Search for the cell housing the specified text and yield its (x, y) center coordinate. 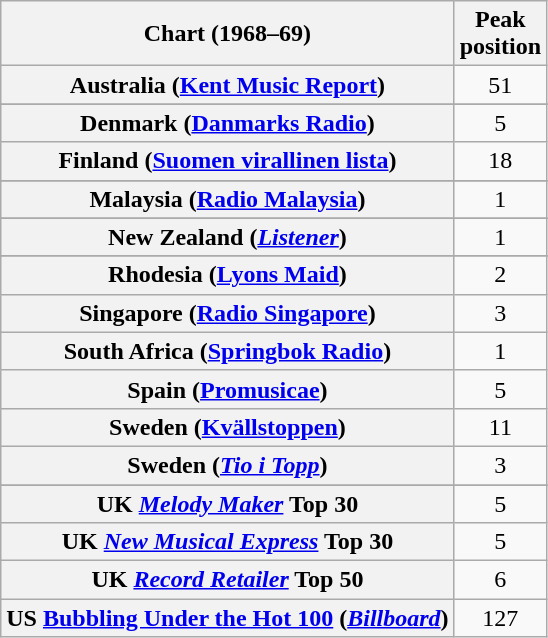
2 (500, 275)
UK New Musical Express Top 30 (228, 542)
Chart (1968–69) (228, 34)
Singapore (Radio Singapore) (228, 313)
127 (500, 618)
US Bubbling Under the Hot 100 (Billboard) (228, 618)
51 (500, 85)
UK Melody Maker Top 30 (228, 503)
Rhodesia (Lyons Maid) (228, 275)
Finland (Suomen virallinen lista) (228, 161)
Peakposition (500, 34)
Australia (Kent Music Report) (228, 85)
Sweden (Tio i Topp) (228, 465)
UK Record Retailer Top 50 (228, 580)
18 (500, 161)
Spain (Promusicae) (228, 389)
Malaysia (Radio Malaysia) (228, 199)
Denmark (Danmarks Radio) (228, 123)
11 (500, 427)
South Africa (Springbok Radio) (228, 351)
New Zealand (Listener) (228, 237)
6 (500, 580)
Sweden (Kvällstoppen) (228, 427)
